Return the (X, Y) coordinate for the center point of the cell that contains the specified text.  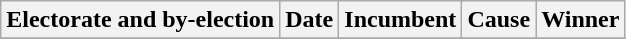
Date (310, 20)
Winner (580, 20)
Electorate and by-election (140, 20)
Incumbent (400, 20)
Cause (499, 20)
